Locate the cell with the specified text and output its [X, Y] center coordinate. 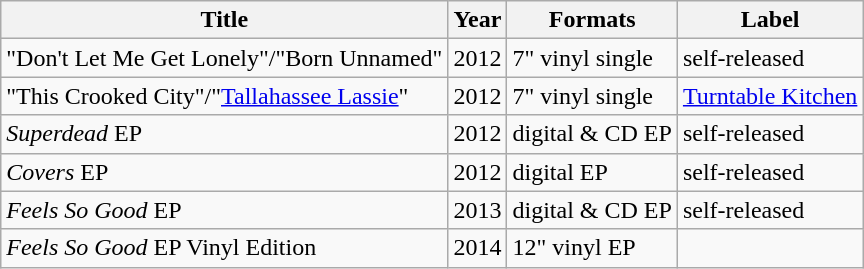
Title [224, 20]
Feels So Good EP [224, 210]
12" vinyl EP [592, 248]
Label [770, 20]
Covers EP [224, 172]
2013 [478, 210]
Year [478, 20]
Formats [592, 20]
2014 [478, 248]
Superdead EP [224, 134]
Feels So Good EP Vinyl Edition [224, 248]
"Don't Let Me Get Lonely"/"Born Unnamed" [224, 58]
Turntable Kitchen [770, 96]
digital EP [592, 172]
"This Crooked City"/"Tallahassee Lassie" [224, 96]
